Scan for the cell matching the given text and deliver its [x, y] coordinate at center. 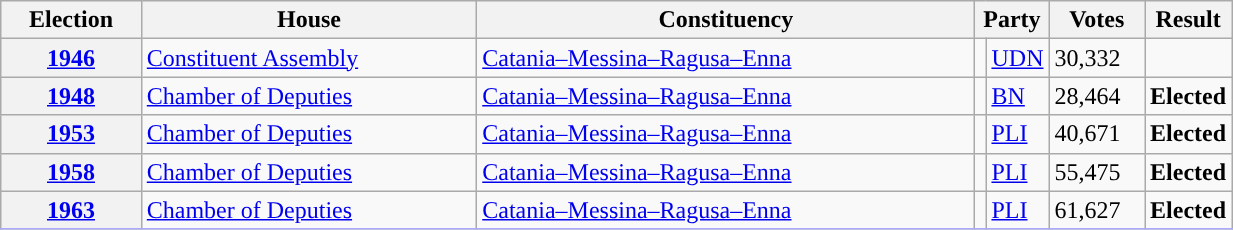
1946 [72, 58]
1958 [72, 172]
BN [1018, 96]
House [308, 20]
Constituent Assembly [308, 58]
30,332 [1097, 58]
55,475 [1097, 172]
1948 [72, 96]
Election [72, 20]
28,464 [1097, 96]
UDN [1018, 58]
61,627 [1097, 210]
Votes [1097, 20]
Result [1188, 20]
Constituency [726, 20]
1953 [72, 134]
Party [1012, 20]
1963 [72, 210]
40,671 [1097, 134]
